For the text-containing cell, return its midpoint in (x, y) coordinate format. 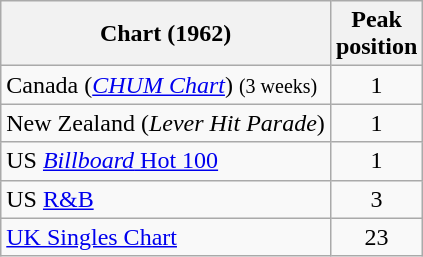
3 (376, 199)
UK Singles Chart (166, 237)
Chart (1962) (166, 34)
23 (376, 237)
US Billboard Hot 100 (166, 161)
US R&B (166, 199)
New Zealand (Lever Hit Parade) (166, 123)
Canada (CHUM Chart) (3 weeks) (166, 85)
Peakposition (376, 34)
